Output the (x, y) coordinate of the center of the cell containing the given text.  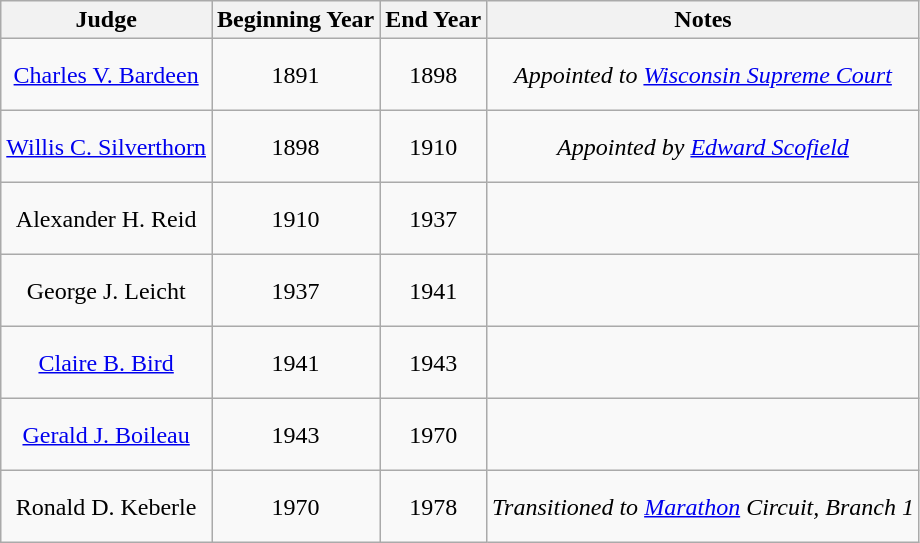
Beginning Year (296, 20)
Notes (704, 20)
1891 (296, 75)
1978 (434, 507)
Appointed to Wisconsin Supreme Court (704, 75)
Charles V. Bardeen (106, 75)
Appointed by Edward Scofield (704, 147)
Alexander H. Reid (106, 219)
Willis C. Silverthorn (106, 147)
Ronald D. Keberle (106, 507)
Transitioned to Marathon Circuit, Branch 1 (704, 507)
End Year (434, 20)
Judge (106, 20)
Claire B. Bird (106, 363)
George J. Leicht (106, 291)
Gerald J. Boileau (106, 435)
